Search for the cell housing the specified text and yield its (X, Y) center coordinate. 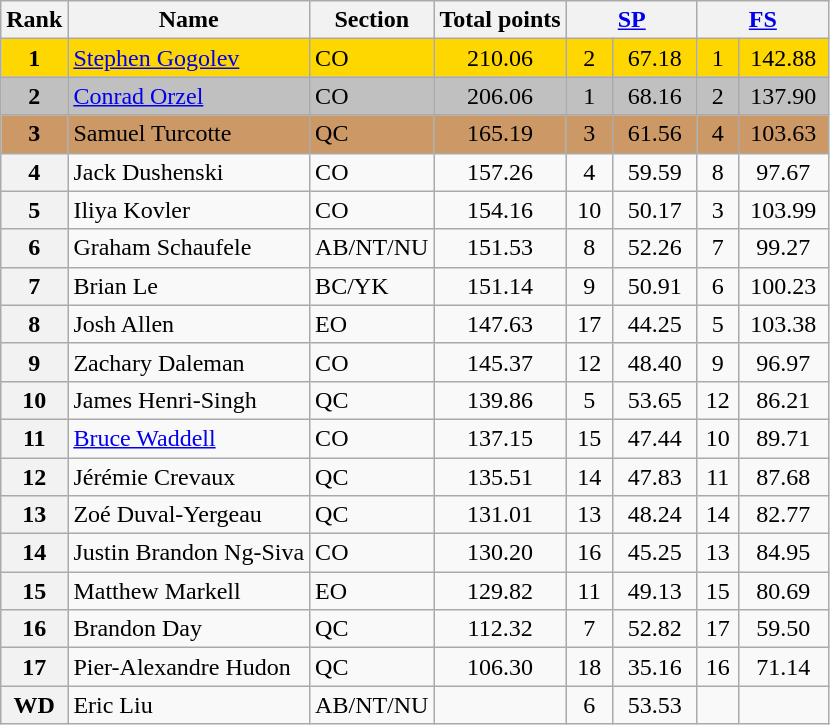
WD (34, 705)
Jérémie Crevaux (189, 477)
210.06 (500, 58)
52.82 (654, 629)
Bruce Waddell (189, 438)
49.13 (654, 591)
151.53 (500, 248)
Eric Liu (189, 705)
130.20 (500, 553)
FS (762, 20)
SP (632, 20)
47.44 (654, 438)
Zachary Daleman (189, 362)
52.26 (654, 248)
50.17 (654, 210)
Conrad Orzel (189, 96)
145.37 (500, 362)
59.50 (783, 629)
97.67 (783, 172)
Justin Brandon Ng-Siva (189, 553)
Matthew Markell (189, 591)
103.63 (783, 134)
48.24 (654, 515)
Iliya Kovler (189, 210)
87.68 (783, 477)
Jack Dushenski (189, 172)
112.32 (500, 629)
18 (589, 667)
100.23 (783, 286)
59.59 (654, 172)
147.63 (500, 324)
139.86 (500, 400)
Samuel Turcotte (189, 134)
Brandon Day (189, 629)
71.14 (783, 667)
Pier-Alexandre Hudon (189, 667)
Brian Le (189, 286)
80.69 (783, 591)
44.25 (654, 324)
James Henri-Singh (189, 400)
157.26 (500, 172)
151.14 (500, 286)
106.30 (500, 667)
137.90 (783, 96)
47.83 (654, 477)
131.01 (500, 515)
67.18 (654, 58)
206.06 (500, 96)
99.27 (783, 248)
BC/YK (372, 286)
48.40 (654, 362)
103.38 (783, 324)
Rank (34, 20)
84.95 (783, 553)
89.71 (783, 438)
154.16 (500, 210)
Zoé Duval-Yergeau (189, 515)
53.53 (654, 705)
103.99 (783, 210)
68.16 (654, 96)
Graham Schaufele (189, 248)
61.56 (654, 134)
45.25 (654, 553)
129.82 (500, 591)
135.51 (500, 477)
82.77 (783, 515)
86.21 (783, 400)
53.65 (654, 400)
96.97 (783, 362)
137.15 (500, 438)
35.16 (654, 667)
Name (189, 20)
142.88 (783, 58)
Section (372, 20)
165.19 (500, 134)
50.91 (654, 286)
Stephen Gogolev (189, 58)
Total points (500, 20)
Josh Allen (189, 324)
